Pinpoint the cell where the given text exists, returning its [x, y] midpoint coordinate. 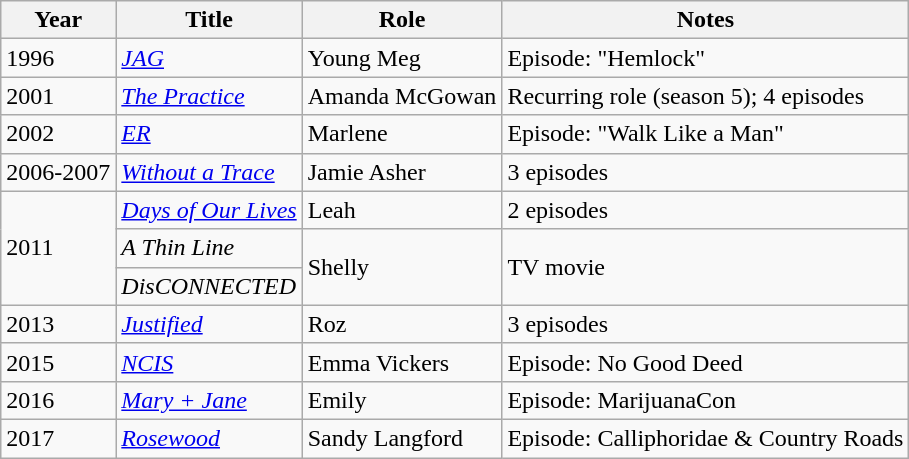
Episode: MarijuanaCon [706, 400]
Days of Our Lives [209, 210]
Title [209, 20]
Recurring role (season 5); 4 episodes [706, 96]
Rosewood [209, 438]
Mary + Jane [209, 400]
Without a Trace [209, 172]
A Thin Line [209, 248]
Marlene [402, 134]
Year [58, 20]
2006-2007 [58, 172]
Emily [402, 400]
Justified [209, 324]
The Practice [209, 96]
Episode: "Walk Like a Man" [706, 134]
Episode: Calliphoridae & Country Roads [706, 438]
Amanda McGowan [402, 96]
Sandy Langford [402, 438]
2015 [58, 362]
Jamie Asher [402, 172]
Notes [706, 20]
2002 [58, 134]
NCIS [209, 362]
DisCONNECTED [209, 286]
TV movie [706, 267]
2011 [58, 248]
JAG [209, 58]
Role [402, 20]
Episode: No Good Deed [706, 362]
Roz [402, 324]
ER [209, 134]
2013 [58, 324]
Emma Vickers [402, 362]
2017 [58, 438]
Shelly [402, 267]
1996 [58, 58]
Leah [402, 210]
2 episodes [706, 210]
Episode: "Hemlock" [706, 58]
2016 [58, 400]
Young Meg [402, 58]
2001 [58, 96]
